Locate the cell with the specified text and output its (x, y) center coordinate. 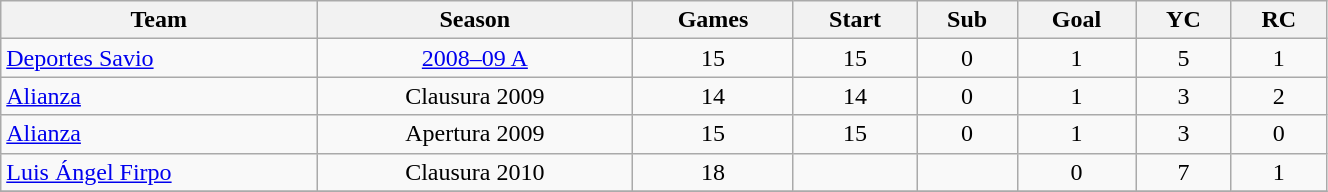
Luis Ángel Firpo (159, 172)
Clausura 2009 (475, 96)
2 (1278, 96)
Team (159, 20)
Games (713, 20)
Season (475, 20)
Apertura 2009 (475, 134)
2008–09 A (475, 58)
7 (1184, 172)
YC (1184, 20)
Start (855, 20)
Sub (967, 20)
18 (713, 172)
5 (1184, 58)
Deportes Savio (159, 58)
Clausura 2010 (475, 172)
Goal (1076, 20)
RC (1278, 20)
